Pinpoint the cell where the given text exists, returning its [X, Y] midpoint coordinate. 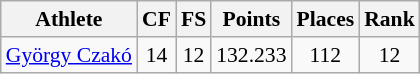
Athlete [69, 19]
György Czakó [69, 55]
112 [326, 55]
FS [194, 19]
CF [156, 19]
Places [326, 19]
Rank [390, 19]
132.233 [251, 55]
14 [156, 55]
Points [251, 19]
